Search for the cell housing the specified text and yield its (X, Y) center coordinate. 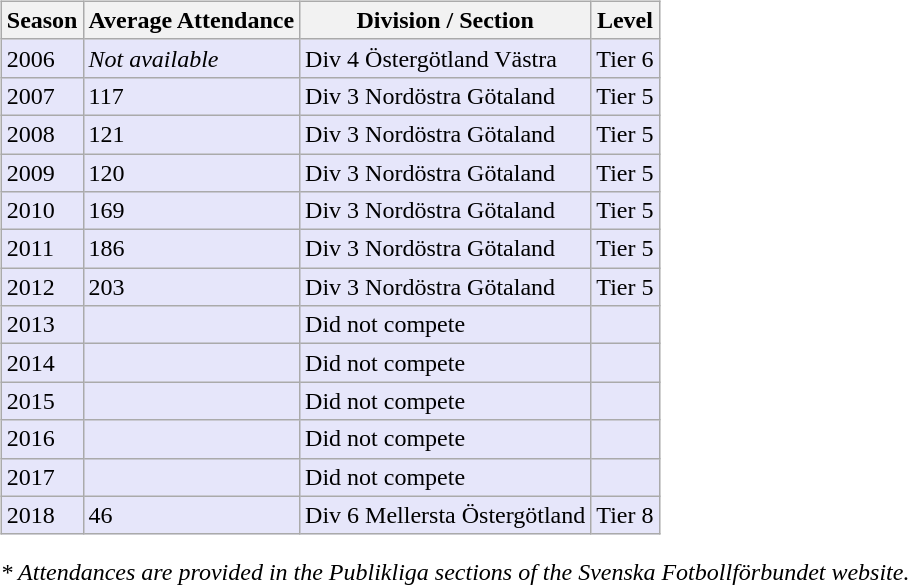
120 (192, 173)
Div 4 Östergötland Västra (446, 58)
Season (42, 20)
2014 (42, 363)
2009 (42, 173)
2011 (42, 249)
2017 (42, 477)
2018 (42, 515)
2013 (42, 325)
46 (192, 515)
2015 (42, 401)
2008 (42, 134)
Div 6 Mellersta Östergötland (446, 515)
2007 (42, 96)
Division / Section (446, 20)
2016 (42, 439)
Average Attendance (192, 20)
Tier 6 (625, 58)
Not available (192, 58)
169 (192, 211)
Level (625, 20)
2010 (42, 211)
2006 (42, 58)
Tier 8 (625, 515)
121 (192, 134)
203 (192, 287)
186 (192, 249)
117 (192, 96)
2012 (42, 287)
